Return the (x, y) coordinate for the center point of the cell that contains the specified text.  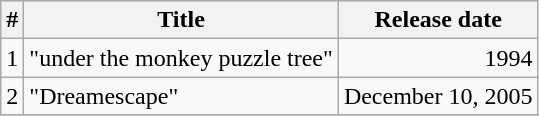
1994 (438, 58)
Release date (438, 20)
December 10, 2005 (438, 96)
"under the monkey puzzle tree" (182, 58)
Title (182, 20)
"Dreamescape" (182, 96)
2 (12, 96)
# (12, 20)
1 (12, 58)
